Return [x, y] of the center of cell containing provided text 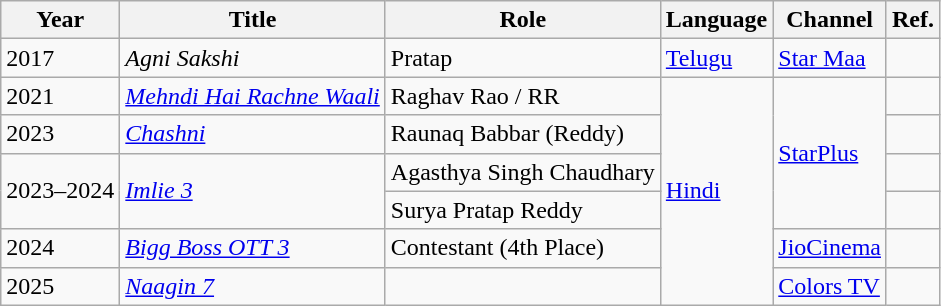
Surya Pratap Reddy [522, 210]
Channel [830, 20]
Title [252, 20]
Agni Sakshi [252, 58]
Year [60, 20]
Colors TV [830, 286]
2021 [60, 96]
Agasthya Singh Chaudhary [522, 172]
Naagin 7 [252, 286]
Language [716, 20]
Telugu [716, 58]
Hindi [716, 191]
Raghav Rao / RR [522, 96]
Bigg Boss OTT 3 [252, 248]
Imlie 3 [252, 191]
2023–2024 [60, 191]
2017 [60, 58]
Star Maa [830, 58]
Chashni [252, 134]
Ref. [912, 20]
Contestant (4th Place) [522, 248]
2023 [60, 134]
JioCinema [830, 248]
Raunaq Babbar (Reddy) [522, 134]
Pratap [522, 58]
Mehndi Hai Rachne Waali [252, 96]
Role [522, 20]
StarPlus [830, 153]
2024 [60, 248]
2025 [60, 286]
